Search for the cell housing the specified text and yield its [x, y] center coordinate. 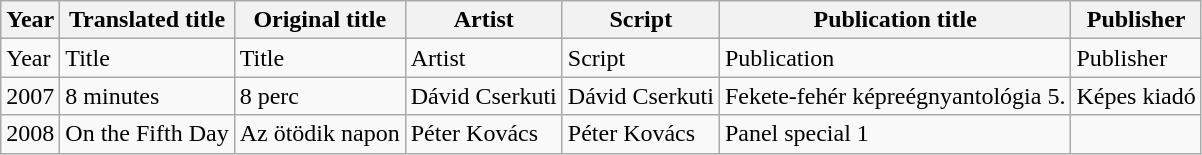
Fekete-fehér képreégnyantológia 5. [895, 96]
Original title [320, 20]
Translated title [147, 20]
Panel special 1 [895, 134]
On the Fifth Day [147, 134]
8 minutes [147, 96]
Publication title [895, 20]
Képes kiadó [1136, 96]
2008 [30, 134]
Az ötödik napon [320, 134]
Publication [895, 58]
8 perc [320, 96]
2007 [30, 96]
